Search for the cell housing the specified text and yield its [X, Y] center coordinate. 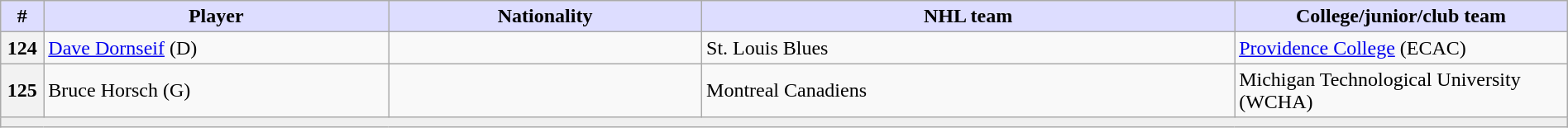
Providence College (ECAC) [1401, 48]
College/junior/club team [1401, 17]
NHL team [968, 17]
Player [217, 17]
125 [22, 91]
Bruce Horsch (G) [217, 91]
Michigan Technological University (WCHA) [1401, 91]
124 [22, 48]
Montreal Canadiens [968, 91]
Nationality [546, 17]
St. Louis Blues [968, 48]
# [22, 17]
Dave Dornseif (D) [217, 48]
